Return the [x, y] coordinate for the center point of the cell that contains the specified text.  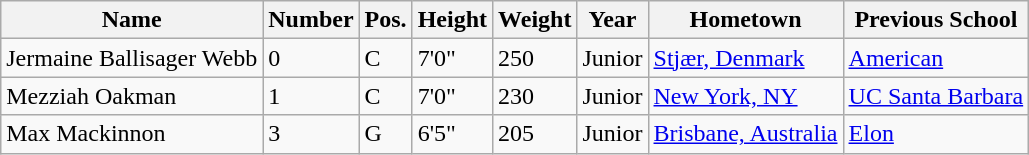
G [386, 134]
Jermaine Ballisager Webb [132, 58]
Weight [535, 20]
205 [535, 134]
Pos. [386, 20]
Max Mackinnon [132, 134]
Height [452, 20]
1 [311, 96]
UC Santa Barbara [936, 96]
250 [535, 58]
0 [311, 58]
230 [535, 96]
Elon [936, 134]
American [936, 58]
3 [311, 134]
Year [612, 20]
6'5" [452, 134]
Mezziah Oakman [132, 96]
Brisbane, Australia [746, 134]
Hometown [746, 20]
New York, NY [746, 96]
Stjær, Denmark [746, 58]
Name [132, 20]
Number [311, 20]
Previous School [936, 20]
